Extract the (x, y) coordinate from the center of the cell holding the provided text.  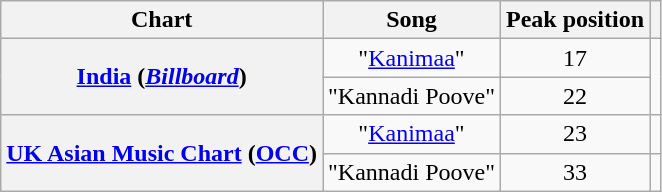
Chart (162, 20)
India (Billboard) (162, 77)
22 (574, 96)
UK Asian Music Chart (OCC) (162, 153)
17 (574, 58)
Song (411, 20)
33 (574, 172)
Peak position (574, 20)
23 (574, 134)
